Provide the [x, y] coordinate of the cell's center where the given text is located.  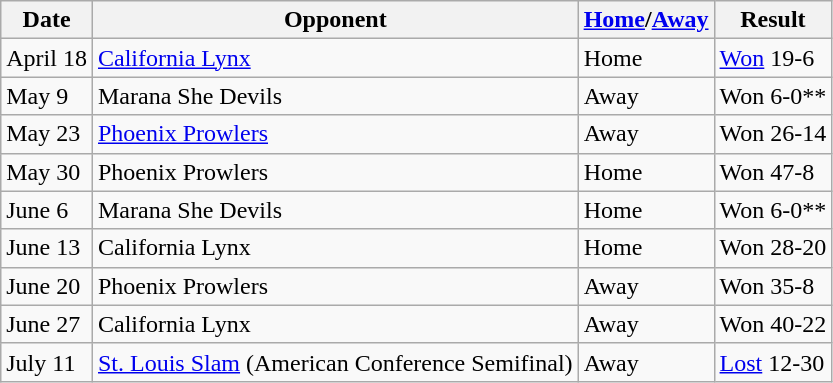
Result [773, 20]
June 13 [47, 248]
May 23 [47, 134]
June 27 [47, 324]
Home/Away [646, 20]
June 6 [47, 210]
Won 26-14 [773, 134]
May 9 [47, 96]
Won 28-20 [773, 248]
Won 47-8 [773, 172]
Date [47, 20]
Lost 12-30 [773, 362]
Won 35-8 [773, 286]
St. Louis Slam (American Conference Semifinal) [335, 362]
May 30 [47, 172]
Opponent [335, 20]
Won 19-6 [773, 58]
Won 40-22 [773, 324]
July 11 [47, 362]
April 18 [47, 58]
June 20 [47, 286]
